Capture the cell that displays the provided text and extract its [x, y] central coordinate. 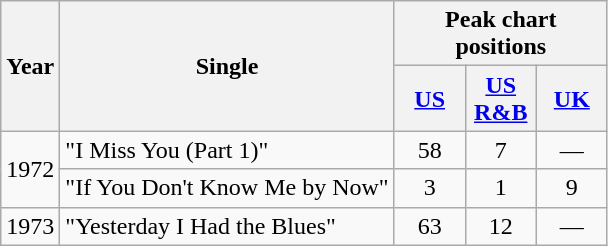
58 [430, 150]
Single [227, 66]
12 [500, 226]
Year [30, 66]
1 [500, 188]
1972 [30, 169]
"If You Don't Know Me by Now" [227, 188]
US R&B [500, 98]
7 [500, 150]
"Yesterday I Had the Blues" [227, 226]
UK [572, 98]
US [430, 98]
1973 [30, 226]
63 [430, 226]
9 [572, 188]
"I Miss You (Part 1)" [227, 150]
Peak chart positions [500, 34]
3 [430, 188]
